Extract the (X, Y) coordinate from the center of the cell holding the provided text.  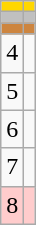
7 (12, 167)
4 (12, 53)
5 (12, 91)
6 (12, 129)
8 (12, 205)
